Determine the [x, y] coordinate at the center of the cell enclosing the given text.  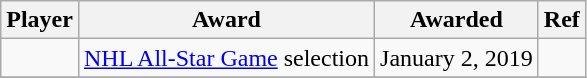
Award [226, 20]
NHL All-Star Game selection [226, 58]
January 2, 2019 [457, 58]
Awarded [457, 20]
Player [40, 20]
Ref [562, 20]
